Identify which cell holds the provided text, then report its [X, Y] central coordinate. 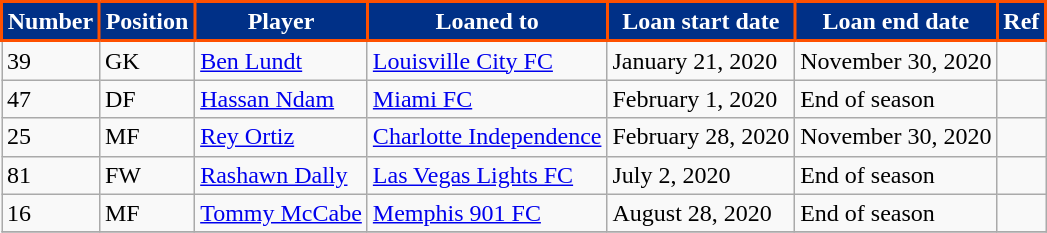
Loan start date [701, 22]
February 1, 2020 [701, 99]
Ben Lundt [282, 60]
Tommy McCabe [282, 213]
Miami FC [487, 99]
81 [51, 175]
Position [146, 22]
Number [51, 22]
Loan end date [896, 22]
July 2, 2020 [701, 175]
47 [51, 99]
Ref [1022, 22]
Charlotte Independence [487, 137]
16 [51, 213]
39 [51, 60]
Memphis 901 FC [487, 213]
Rey Ortiz [282, 137]
DF [146, 99]
Hassan Ndam [282, 99]
August 28, 2020 [701, 213]
January 21, 2020 [701, 60]
Rashawn Dally [282, 175]
GK [146, 60]
February 28, 2020 [701, 137]
Louisville City FC [487, 60]
Las Vegas Lights FC [487, 175]
FW [146, 175]
25 [51, 137]
Player [282, 22]
Loaned to [487, 22]
